Find where the given text appears and provide that cell's center as (X, Y) coordinate. 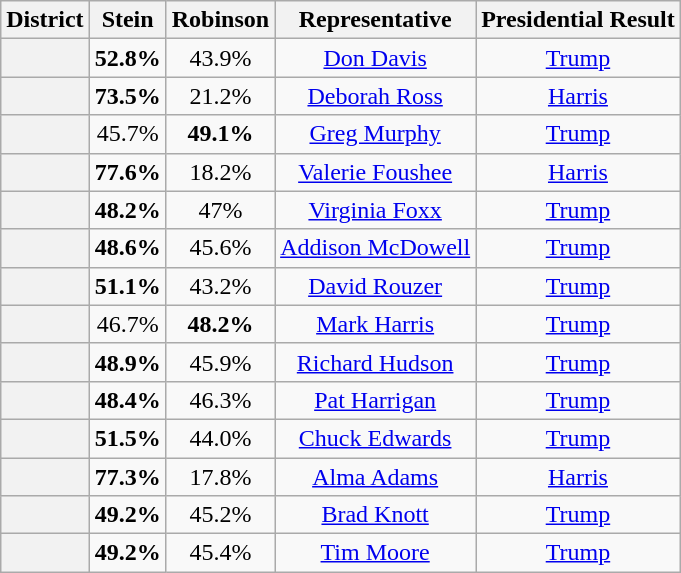
45.7% (128, 134)
43.9% (220, 58)
45.9% (220, 362)
21.2% (220, 96)
48.4% (128, 400)
Alma Adams (376, 477)
Don Davis (376, 58)
17.8% (220, 477)
77.6% (128, 172)
District (45, 20)
46.7% (128, 324)
77.3% (128, 477)
Greg Murphy (376, 134)
47% (220, 210)
David Rouzer (376, 286)
Presidential Result (578, 20)
Mark Harris (376, 324)
49.1% (220, 134)
Virginia Foxx (376, 210)
Pat Harrigan (376, 400)
Chuck Edwards (376, 438)
43.2% (220, 286)
51.5% (128, 438)
51.1% (128, 286)
18.2% (220, 172)
52.8% (128, 58)
73.5% (128, 96)
44.0% (220, 438)
Robinson (220, 20)
Valerie Foushee (376, 172)
Stein (128, 20)
45.4% (220, 553)
46.3% (220, 400)
48.6% (128, 248)
Representative (376, 20)
Brad Knott (376, 515)
45.6% (220, 248)
45.2% (220, 515)
48.9% (128, 362)
Deborah Ross (376, 96)
Richard Hudson (376, 362)
Tim Moore (376, 553)
Addison McDowell (376, 248)
